Return [x, y] of the center of cell containing provided text 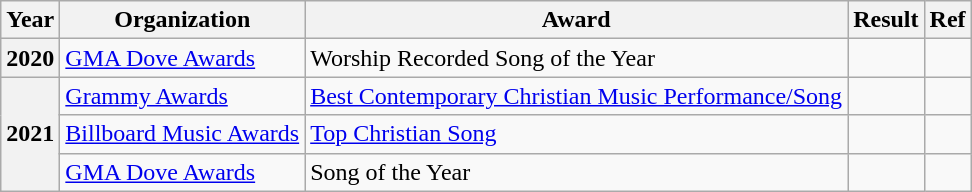
Year [30, 20]
Organization [182, 20]
2021 [30, 134]
Grammy Awards [182, 96]
2020 [30, 58]
Top Christian Song [576, 134]
Result [886, 20]
Song of the Year [576, 172]
Worship Recorded Song of the Year [576, 58]
Award [576, 20]
Best Contemporary Christian Music Performance/Song [576, 96]
Billboard Music Awards [182, 134]
Ref [948, 20]
